From the cell containing the given text, extract its center point as [x, y] coordinate. 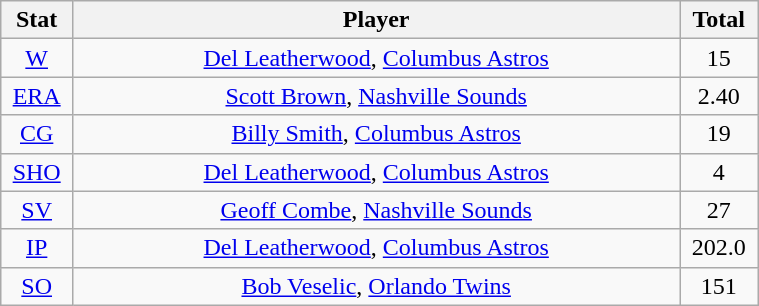
Player [376, 20]
Geoff Combe, Nashville Sounds [376, 210]
CG [37, 134]
W [37, 58]
Billy Smith, Columbus Astros [376, 134]
Total [719, 20]
Stat [37, 20]
2.40 [719, 96]
27 [719, 210]
Bob Veselic, Orlando Twins [376, 286]
4 [719, 172]
15 [719, 58]
ERA [37, 96]
Scott Brown, Nashville Sounds [376, 96]
151 [719, 286]
IP [37, 248]
SO [37, 286]
19 [719, 134]
202.0 [719, 248]
SV [37, 210]
SHO [37, 172]
